Extract the (x, y) coordinate from the center of the cell holding the provided text.  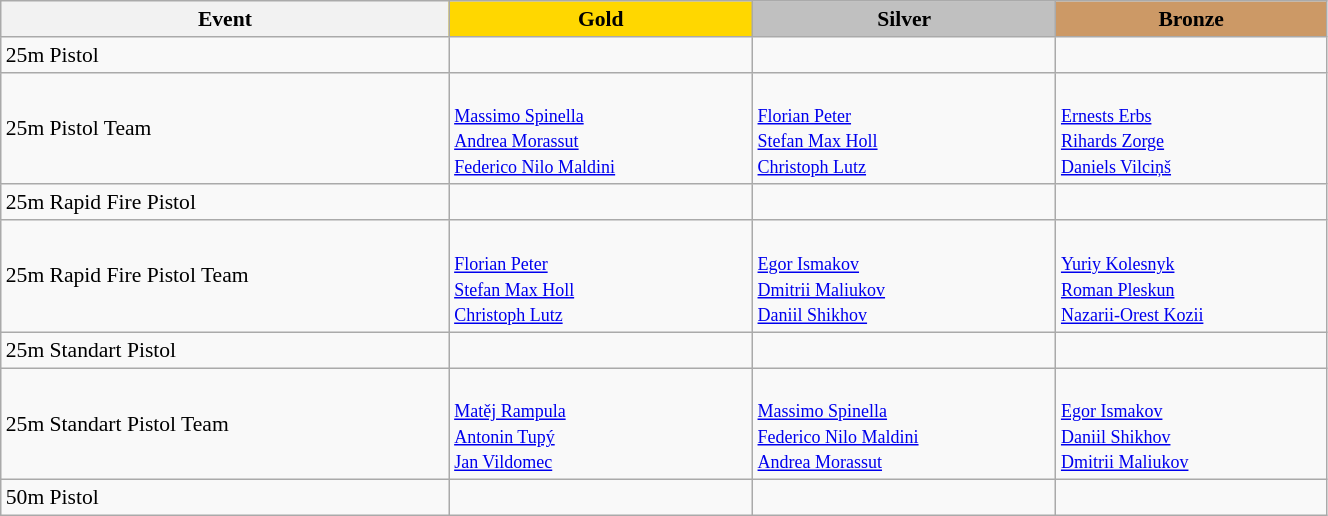
Massimo SpinellaAndrea MorassutFederico Nilo Maldini (600, 128)
25m Rapid Fire Pistol (225, 203)
Event (225, 19)
25m Rapid Fire Pistol Team (225, 276)
50m Pistol (225, 498)
Gold (600, 19)
25m Standart Pistol Team (225, 424)
Matěj RampulaAntonin TupýJan Vildomec (600, 424)
Bronze (1192, 19)
25m Pistol (225, 55)
Massimo SpinellaFederico Nilo MaldiniAndrea Morassut (904, 424)
Egor IsmakovDaniil ShikhovDmitrii Maliukov (1192, 424)
Egor IsmakovDmitrii MaliukovDaniil Shikhov (904, 276)
Silver (904, 19)
25m Pistol Team (225, 128)
Ernests ErbsRihards ZorgeDaniels Vilciņš (1192, 128)
Yuriy KolesnykRoman PleskunNazarii-Orest Kozii (1192, 276)
25m Standart Pistol (225, 350)
